Return (X, Y) of the center of cell containing provided text 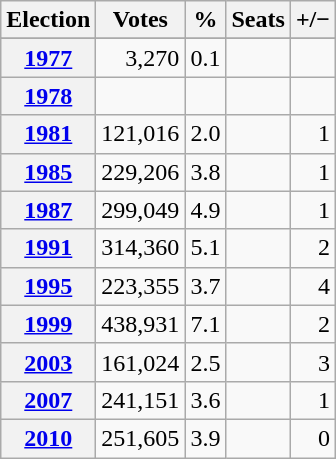
1981 (48, 134)
1977 (48, 58)
4.9 (206, 210)
0 (312, 438)
% (206, 20)
0.1 (206, 58)
3,270 (140, 58)
1985 (48, 172)
4 (312, 286)
1978 (48, 96)
2007 (48, 400)
299,049 (140, 210)
314,360 (140, 248)
7.1 (206, 324)
3.8 (206, 172)
438,931 (140, 324)
+/− (312, 20)
2.5 (206, 362)
Seats (258, 20)
3.6 (206, 400)
241,151 (140, 400)
1991 (48, 248)
229,206 (140, 172)
3.7 (206, 286)
1987 (48, 210)
1999 (48, 324)
3 (312, 362)
5.1 (206, 248)
Election (48, 20)
121,016 (140, 134)
1995 (48, 286)
2.0 (206, 134)
Votes (140, 20)
3.9 (206, 438)
251,605 (140, 438)
223,355 (140, 286)
2003 (48, 362)
161,024 (140, 362)
2010 (48, 438)
